Provide the (X, Y) coordinate of the cell's center where the given text is located.  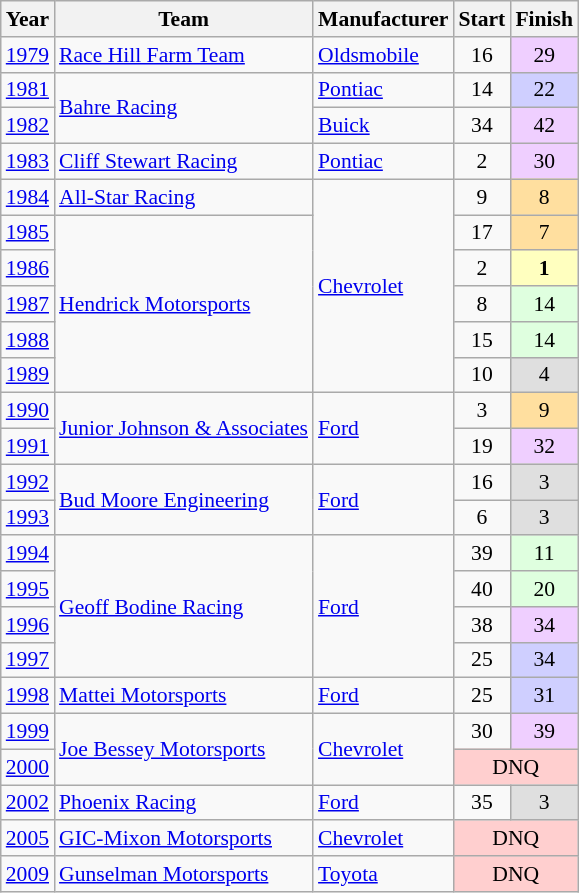
1988 (28, 340)
1982 (28, 126)
1983 (28, 162)
10 (482, 375)
1989 (28, 375)
35 (482, 803)
1979 (28, 55)
Hendrick Motorsports (184, 304)
2005 (28, 839)
All-Star Racing (184, 197)
19 (482, 447)
GIC-Mixon Motorsports (184, 839)
Start (482, 19)
1995 (28, 589)
1987 (28, 304)
7 (544, 233)
29 (544, 55)
Buick (383, 126)
1991 (28, 447)
38 (482, 625)
1985 (28, 233)
1986 (28, 269)
Mattei Motorsports (184, 696)
6 (482, 518)
20 (544, 589)
Cliff Stewart Racing (184, 162)
Bud Moore Engineering (184, 500)
Phoenix Racing (184, 803)
Oldsmobile (383, 55)
15 (482, 340)
Race Hill Farm Team (184, 55)
1994 (28, 554)
1998 (28, 696)
40 (482, 589)
Junior Johnson & Associates (184, 428)
1990 (28, 411)
Gunselman Motorsports (184, 874)
4 (544, 375)
2000 (28, 767)
32 (544, 447)
42 (544, 126)
11 (544, 554)
1984 (28, 197)
Finish (544, 19)
2002 (28, 803)
1996 (28, 625)
Bahre Racing (184, 108)
22 (544, 90)
1997 (28, 660)
Joe Bessey Motorsports (184, 750)
1981 (28, 90)
Toyota (383, 874)
1 (544, 269)
Year (28, 19)
1993 (28, 518)
2009 (28, 874)
31 (544, 696)
1992 (28, 482)
1999 (28, 732)
Team (184, 19)
Manufacturer (383, 19)
Geoff Bodine Racing (184, 607)
17 (482, 233)
